From the cell containing the given text, extract its center point as (x, y) coordinate. 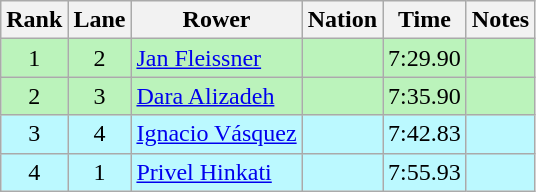
Nation (342, 20)
Rank (34, 20)
Dara Alizadeh (216, 96)
Time (425, 20)
Notes (500, 20)
7:42.83 (425, 134)
Privel Hinkati (216, 172)
Lane (100, 20)
Jan Fleissner (216, 58)
Ignacio Vásquez (216, 134)
Rower (216, 20)
7:55.93 (425, 172)
7:35.90 (425, 96)
7:29.90 (425, 58)
